From the cell containing the given text, extract its center point as (x, y) coordinate. 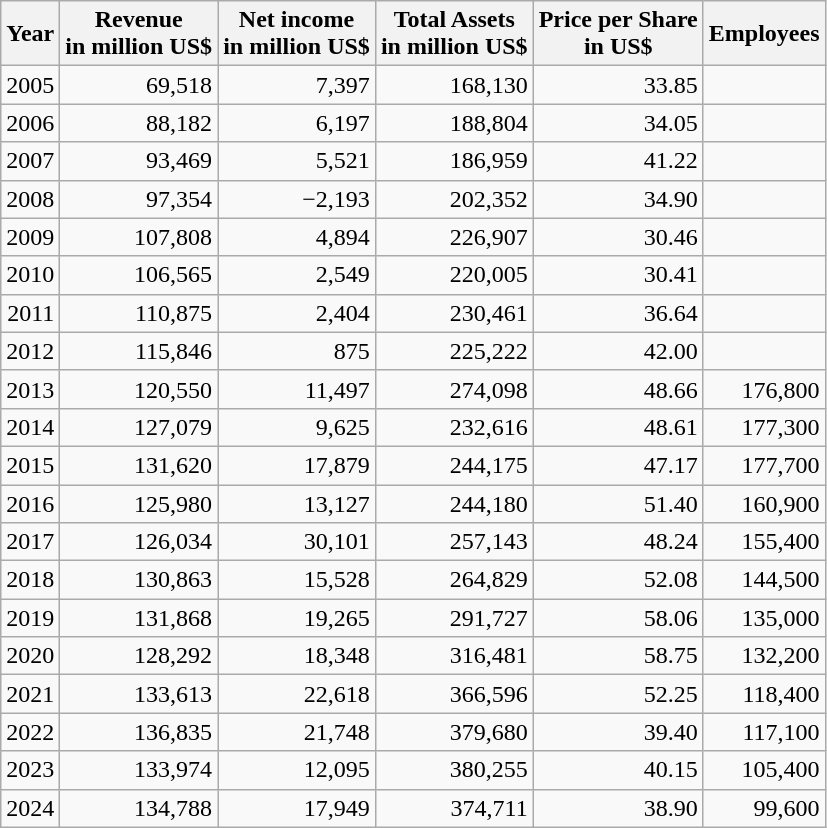
132,200 (764, 656)
115,846 (139, 351)
21,748 (297, 732)
36.64 (618, 313)
39.40 (618, 732)
52.25 (618, 694)
2006 (30, 123)
2016 (30, 503)
69,518 (139, 85)
17,879 (297, 465)
126,034 (139, 542)
380,255 (454, 770)
128,292 (139, 656)
202,352 (454, 199)
Total Assetsin million US$ (454, 34)
136,835 (139, 732)
58.75 (618, 656)
188,804 (454, 123)
2008 (30, 199)
144,500 (764, 580)
2005 (30, 85)
291,727 (454, 618)
12,095 (297, 770)
51.40 (618, 503)
2009 (30, 237)
106,565 (139, 275)
11,497 (297, 389)
2022 (30, 732)
42.00 (618, 351)
379,680 (454, 732)
875 (297, 351)
264,829 (454, 580)
118,400 (764, 694)
168,130 (454, 85)
9,625 (297, 427)
47.17 (618, 465)
135,000 (764, 618)
4,894 (297, 237)
220,005 (454, 275)
48.24 (618, 542)
30.41 (618, 275)
105,400 (764, 770)
117,100 (764, 732)
230,461 (454, 313)
30,101 (297, 542)
15,528 (297, 580)
22,618 (297, 694)
120,550 (139, 389)
18,348 (297, 656)
244,180 (454, 503)
41.22 (618, 161)
2012 (30, 351)
38.90 (618, 808)
6,197 (297, 123)
58.06 (618, 618)
2007 (30, 161)
17,949 (297, 808)
2023 (30, 770)
Price per Sharein US$ (618, 34)
127,079 (139, 427)
2020 (30, 656)
52.08 (618, 580)
225,222 (454, 351)
2011 (30, 313)
48.66 (618, 389)
134,788 (139, 808)
2019 (30, 618)
2,549 (297, 275)
274,098 (454, 389)
131,868 (139, 618)
99,600 (764, 808)
160,900 (764, 503)
40.15 (618, 770)
316,481 (454, 656)
2014 (30, 427)
226,907 (454, 237)
232,616 (454, 427)
125,980 (139, 503)
2021 (30, 694)
34.05 (618, 123)
2018 (30, 580)
Employees (764, 34)
130,863 (139, 580)
133,974 (139, 770)
34.90 (618, 199)
2024 (30, 808)
374,711 (454, 808)
2015 (30, 465)
97,354 (139, 199)
2,404 (297, 313)
93,469 (139, 161)
Revenuein million US$ (139, 34)
Year (30, 34)
244,175 (454, 465)
−2,193 (297, 199)
107,808 (139, 237)
155,400 (764, 542)
176,800 (764, 389)
257,143 (454, 542)
48.61 (618, 427)
2010 (30, 275)
33.85 (618, 85)
88,182 (139, 123)
177,700 (764, 465)
133,613 (139, 694)
Net incomein million US$ (297, 34)
110,875 (139, 313)
30.46 (618, 237)
5,521 (297, 161)
2013 (30, 389)
13,127 (297, 503)
2017 (30, 542)
7,397 (297, 85)
186,959 (454, 161)
366,596 (454, 694)
19,265 (297, 618)
177,300 (764, 427)
131,620 (139, 465)
